Search for the cell housing the specified text and yield its [X, Y] center coordinate. 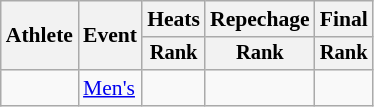
Athlete [40, 36]
Men's [110, 88]
Final [344, 19]
Heats [174, 19]
Repechage [260, 19]
Event [110, 36]
